Return [X, Y] of the center of cell containing provided text 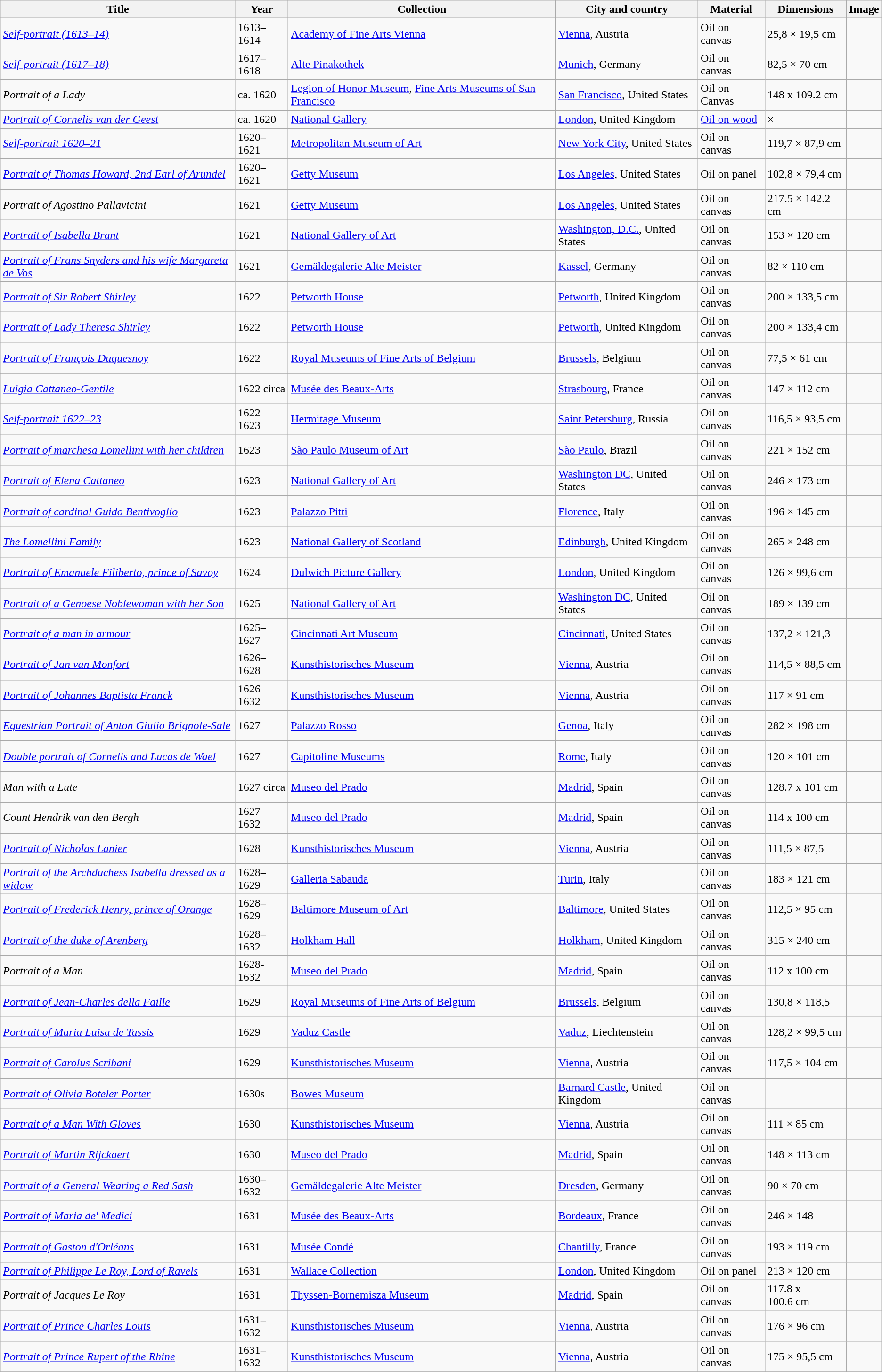
São Paulo Museum of Art [422, 450]
Portrait of Frans Snyders and his wife Margareta de Vos [118, 266]
221 × 152 cm [806, 450]
Self-portrait (1617–18) [118, 64]
Self-portrait (1613–14) [118, 34]
Double portrait of Cornelis and Lucas de Wael [118, 756]
Portrait of a Man With Gloves [118, 1124]
Saint Petersburg, Russia [627, 419]
Munich, Germany [627, 64]
Portrait of Maria Luisa de Tassis [118, 1032]
Baltimore Museum of Art [422, 910]
Edinburgh, United Kingdom [627, 542]
Portrait of François Duquesnoy [118, 358]
Portrait of a man in armour [118, 634]
San Francisco, United States [627, 95]
Hermitage Museum [422, 419]
Metropolitan Museum of Art [422, 143]
Capitoline Museums [422, 756]
Portrait of Maria de' Medici [118, 1216]
1613–1614 [261, 34]
Vaduz, Liechtenstein [627, 1032]
119,7 × 87,9 cm [806, 143]
Kassel, Germany [627, 266]
1627-1632 [261, 818]
The Lomellini Family [118, 542]
Portrait of Agostino Pallavicini [118, 204]
1628–1632 [261, 940]
Washington, D.C., United States [627, 235]
77,5 × 61 cm [806, 358]
National Gallery [422, 119]
130,8 × 118,5 [806, 1001]
120 × 101 cm [806, 756]
Portrait of the Archduchess Isabella dressed as a widow [118, 879]
200 × 133,5 cm [806, 297]
213 × 120 cm [806, 1271]
Academy of Fine Arts Vienna [422, 34]
137,2 × 121,3 [806, 634]
282 × 198 cm [806, 725]
Vaduz Castle [422, 1032]
Count Hendrik van den Bergh [118, 818]
153 × 120 cm [806, 235]
112,5 × 95 cm [806, 910]
1622 circa [261, 389]
1630–1632 [261, 1185]
São Paulo, Brazil [627, 450]
111,5 × 87,5 [806, 848]
183 × 121 cm [806, 879]
× [806, 119]
1624 [261, 573]
Equestrian Portrait of Anton Giulio Brignole-Sale [118, 725]
1628-1632 [261, 971]
1626–1628 [261, 664]
Portrait of Martin Rijckaert [118, 1155]
National Gallery of Scotland [422, 542]
176 × 96 cm [806, 1325]
Cincinnati, United States [627, 634]
148 × 113 cm [806, 1155]
Self-portrait 1620–21 [118, 143]
217.5 × 142.2 cm [806, 204]
82 × 110 cm [806, 266]
Portrait of Thomas Howard, 2nd Earl of Arundel [118, 174]
Portrait of Prince Charles Louis [118, 1325]
Portrait of Sir Robert Shirley [118, 297]
Portrait of a Man [118, 971]
25,8 × 19,5 cm [806, 34]
Strasbourg, France [627, 389]
Holkham, United Kingdom [627, 940]
117 × 91 cm [806, 695]
Self-portrait 1622–23 [118, 419]
Portrait of Frederick Henry, prince of Orange [118, 910]
114,5 × 88,5 cm [806, 664]
116,5 × 93,5 cm [806, 419]
Portrait of Elena Cattaneo [118, 480]
Material [731, 9]
Portrait of Carolus Scribani [118, 1063]
Portrait of marchesa Lomellini with her children [118, 450]
Barnard Castle, United Kingdom [627, 1094]
117.8 x 100.6 cm [806, 1295]
Cincinnati Art Museum [422, 634]
Title [118, 9]
1625 [261, 603]
1628 [261, 848]
90 × 70 cm [806, 1185]
Portrait of a Genoese Noblewoman with her Son [118, 603]
1625–1627 [261, 634]
128.7 x 101 cm [806, 787]
Portrait of Philippe Le Roy, Lord of Ravels [118, 1271]
Dimensions [806, 9]
Oil on Canvas [731, 95]
1622–1623 [261, 419]
112 x 100 cm [806, 971]
Palazzo Rosso [422, 725]
City and country [627, 9]
265 × 248 cm [806, 542]
Musée Condé [422, 1246]
Portrait of a General Wearing a Red Sash [118, 1185]
Wallace Collection [422, 1271]
102,8 × 79,4 cm [806, 174]
Alte Pinakothek [422, 64]
Portrait of cardinal Guido Bentivoglio [118, 511]
246 × 148 [806, 1216]
126 × 99,6 cm [806, 573]
Portrait of Johannes Baptista Franck [118, 695]
111 × 85 cm [806, 1124]
315 × 240 cm [806, 940]
82,5 × 70 cm [806, 64]
Chantilly, France [627, 1246]
Portrait of Jean-Charles della Faille [118, 1001]
Baltimore, United States [627, 910]
189 × 139 cm [806, 603]
Portrait of Prince Rupert of the Rhine [118, 1356]
196 × 145 cm [806, 511]
128,2 × 99,5 cm [806, 1032]
117,5 × 104 cm [806, 1063]
Luigia Cattaneo-Gentile [118, 389]
Turin, Italy [627, 879]
Year [261, 9]
Portrait of Jan van Monfort [118, 664]
Holkham Hall [422, 940]
Dresden, Germany [627, 1185]
Collection [422, 9]
Man with a Lute [118, 787]
1617–1618 [261, 64]
Portrait of Cornelis van der Geest [118, 119]
Galleria Sabauda [422, 879]
Dulwich Picture Gallery [422, 573]
Portrait of Olivia Boteler Porter [118, 1094]
Bowes Museum [422, 1094]
246 × 173 cm [806, 480]
Bordeaux, France [627, 1216]
1626–1632 [261, 695]
Portrait of Lady Theresa Shirley [118, 327]
1630s [261, 1094]
Portrait of a Lady [118, 95]
New York City, United States [627, 143]
148 x 109.2 cm [806, 95]
Thyssen-Bornemisza Museum [422, 1295]
114 x 100 cm [806, 818]
Legion of Honor Museum, Fine Arts Museums of San Francisco [422, 95]
Portrait of Emanuele Filiberto, prince of Savoy [118, 573]
Image [864, 9]
Portrait of Jacques Le Roy [118, 1295]
Portrait of Gaston d'Orléans [118, 1246]
Oil on wood [731, 119]
147 × 112 cm [806, 389]
200 × 133,4 cm [806, 327]
Portrait of the duke of Arenberg [118, 940]
175 × 95,5 cm [806, 1356]
Portrait of Nicholas Lanier [118, 848]
1627 circa [261, 787]
Genoa, Italy [627, 725]
Rome, Italy [627, 756]
193 × 119 cm [806, 1246]
Florence, Italy [627, 511]
Palazzo Pitti [422, 511]
Portrait of Isabella Brant [118, 235]
